Capture the cell that displays the provided text and extract its (X, Y) central coordinate. 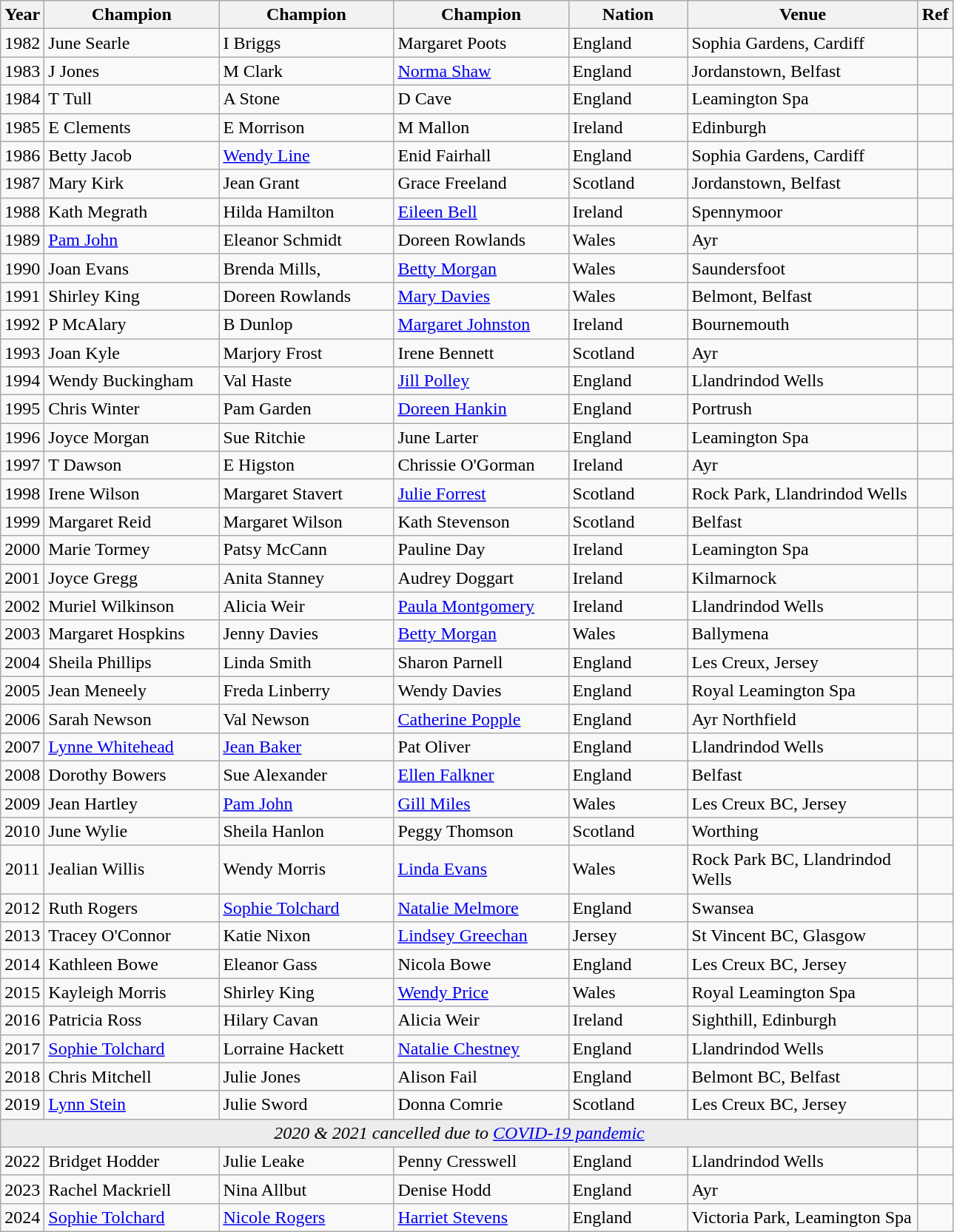
Lynne Whitehead (132, 747)
Mary Kirk (132, 184)
Jean Hartley (132, 803)
2016 (22, 1020)
2007 (22, 747)
Jean Grant (306, 184)
1991 (22, 296)
Les Creux, Jersey (802, 662)
St Vincent BC, Glasgow (802, 936)
2011 (22, 870)
Joan Kyle (132, 353)
Enid Fairhall (481, 155)
Lindsey Greechan (481, 936)
Nicole Rogers (306, 1217)
Belmont, Belfast (802, 296)
Muriel Wilkinson (132, 606)
Rachel Mackriell (132, 1189)
Pam Garden (306, 409)
Dorothy Bowers (132, 775)
B Dunlop (306, 324)
Kilmarnock (802, 578)
Belmont BC, Belfast (802, 1077)
Doreen Hankin (481, 409)
Jean Meneely (132, 690)
Venue (802, 15)
Margaret Reid (132, 522)
Wendy Morris (306, 870)
Sue Alexander (306, 775)
1999 (22, 522)
Hilary Cavan (306, 1020)
Jill Polley (481, 381)
2009 (22, 803)
Audrey Doggart (481, 578)
2010 (22, 832)
Sighthill, Edinburgh (802, 1020)
Jenny Davies (306, 634)
Irene Wilson (132, 494)
2008 (22, 775)
1988 (22, 212)
I Briggs (306, 43)
Tracey O'Connor (132, 936)
2019 (22, 1105)
Nina Allbut (306, 1189)
Portrush (802, 409)
Denise Hodd (481, 1189)
Donna Comrie (481, 1105)
Saundersfoot (802, 268)
Brenda Mills, (306, 268)
Nation (628, 15)
Swansea (802, 908)
1997 (22, 465)
1990 (22, 268)
Chris Mitchell (132, 1077)
Paula Montgomery (481, 606)
Wendy Davies (481, 690)
Ballymena (802, 634)
Margaret Poots (481, 43)
Lynn Stein (132, 1105)
Ayr Northfield (802, 718)
June Searle (132, 43)
June Wylie (132, 832)
Julie Leake (306, 1161)
Pat Oliver (481, 747)
Margaret Stavert (306, 494)
1985 (22, 127)
Norma Shaw (481, 71)
1994 (22, 381)
Spennymoor (802, 212)
Anita Stanney (306, 578)
June Larter (481, 437)
Kayleigh Morris (132, 992)
1989 (22, 240)
Bournemouth (802, 324)
1993 (22, 353)
Marjory Frost (306, 353)
Natalie Melmore (481, 908)
2000 (22, 550)
2014 (22, 964)
2005 (22, 690)
Jealian Willis (132, 870)
Natalie Chestney (481, 1048)
Kath Stevenson (481, 522)
2023 (22, 1189)
Sharon Parnell (481, 662)
E Clements (132, 127)
Nicola Bowe (481, 964)
Jersey (628, 936)
Hilda Hamilton (306, 212)
1995 (22, 409)
Eleanor Gass (306, 964)
Freda Linberry (306, 690)
2020 & 2021 cancelled due to COVID-19 pandemic (459, 1133)
Ruth Rogers (132, 908)
Katie Nixon (306, 936)
1996 (22, 437)
T Tull (132, 99)
Sue Ritchie (306, 437)
Sheila Phillips (132, 662)
Grace Freeland (481, 184)
Bridget Hodder (132, 1161)
Linda Smith (306, 662)
Val Newson (306, 718)
Rock Park, Llandrindod Wells (802, 494)
E Higston (306, 465)
Margaret Wilson (306, 522)
Val Haste (306, 381)
Gill Miles (481, 803)
T Dawson (132, 465)
Joan Evans (132, 268)
Chrissie O'Gorman (481, 465)
1987 (22, 184)
Worthing (802, 832)
Julie Forrest (481, 494)
Lorraine Hackett (306, 1048)
Peggy Thomson (481, 832)
2002 (22, 606)
2006 (22, 718)
Harriet Stevens (481, 1217)
Wendy Line (306, 155)
Patricia Ross (132, 1020)
Margaret Hospkins (132, 634)
Julie Sword (306, 1105)
Kathleen Bowe (132, 964)
Margaret Johnston (481, 324)
Wendy Buckingham (132, 381)
Edinburgh (802, 127)
2001 (22, 578)
2012 (22, 908)
M Mallon (481, 127)
2003 (22, 634)
Eileen Bell (481, 212)
2004 (22, 662)
P McAlary (132, 324)
Mary Davies (481, 296)
2022 (22, 1161)
Joyce Morgan (132, 437)
2024 (22, 1217)
1986 (22, 155)
1983 (22, 71)
Joyce Gregg (132, 578)
2018 (22, 1077)
Irene Bennett (481, 353)
Julie Jones (306, 1077)
Sheila Hanlon (306, 832)
Sarah Newson (132, 718)
2017 (22, 1048)
2015 (22, 992)
Ref (935, 15)
1992 (22, 324)
Victoria Park, Leamington Spa (802, 1217)
1984 (22, 99)
Linda Evans (481, 870)
Pauline Day (481, 550)
Eleanor Schmidt (306, 240)
2013 (22, 936)
Catherine Popple (481, 718)
Kath Megrath (132, 212)
Wendy Price (481, 992)
Betty Jacob (132, 155)
Penny Cresswell (481, 1161)
Ellen Falkner (481, 775)
A Stone (306, 99)
Alison Fail (481, 1077)
1982 (22, 43)
Chris Winter (132, 409)
D Cave (481, 99)
Rock Park BC, Llandrindod Wells (802, 870)
J Jones (132, 71)
M Clark (306, 71)
Jean Baker (306, 747)
Marie Tormey (132, 550)
E Morrison (306, 127)
Patsy McCann (306, 550)
Year (22, 15)
1998 (22, 494)
